For the text-containing cell, return its midpoint in (X, Y) coordinate format. 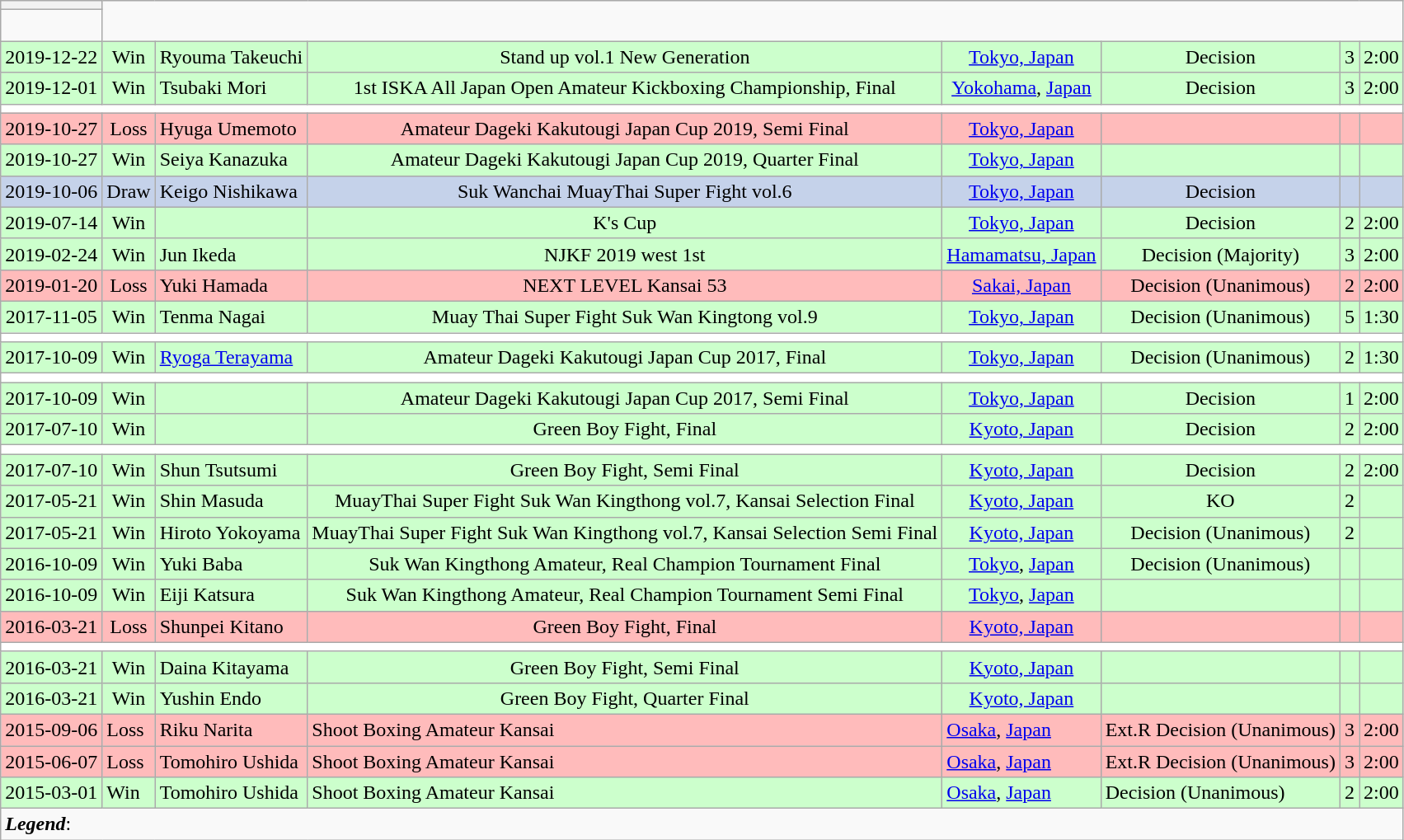
2017-11-05 (51, 317)
2015-03-01 (51, 793)
2015-06-07 (51, 761)
Shunpei Kitano (231, 626)
Daina Kitayama (231, 667)
Seiya Kanazuka (231, 160)
5 (1349, 317)
Yuki Hamada (231, 285)
2019-12-01 (51, 88)
Suk Wanchai MuayThai Super Fight vol.6 (625, 191)
2019-10-06 (51, 191)
Green Boy Fight, Quarter Final (625, 698)
Shin Masuda (231, 501)
Hamamatsu, Japan (1021, 254)
MuayThai Super Fight Suk Wan Kingthong vol.7, Kansai Selection Semi Final (625, 533)
Amateur Dageki Kakutougi Japan Cup 2019, Quarter Final (625, 160)
1st ISKA All Japan Open Amateur Kickboxing Championship, Final (625, 88)
Hiroto Yokoyama (231, 533)
2019-07-14 (51, 223)
NJKF 2019 west 1st (625, 254)
Suk Wan Kingthong Amateur, Real Champion Tournament Final (625, 564)
Draw (129, 191)
KO (1220, 501)
Ryoga Terayama (231, 358)
Suk Wan Kingthong Amateur, Real Champion Tournament Semi Final (625, 595)
Yokohama, Japan (1021, 88)
Yuki Baba (231, 564)
Amateur Dageki Kakutougi Japan Cup 2019, Semi Final (625, 129)
Legend: (702, 824)
Shun Tsutsumi (231, 470)
1 (1349, 398)
Jun Ikeda (231, 254)
MuayThai Super Fight Suk Wan Kingthong vol.7, Kansai Selection Final (625, 501)
2019-02-24 (51, 254)
Keigo Nishikawa (231, 191)
Tenma Nagai (231, 317)
Amateur Dageki Kakutougi Japan Cup 2017, Semi Final (625, 398)
Tsubaki Mori (231, 88)
Riku Narita (231, 730)
Muay Thai Super Fight Suk Wan Kingtong vol.9 (625, 317)
Ryouma Takeuchi (231, 57)
Stand up vol.1 New Generation (625, 57)
NEXT LEVEL Kansai 53 (625, 285)
Sakai, Japan (1021, 285)
Yushin Endo (231, 698)
K's Cup (625, 223)
Amateur Dageki Kakutougi Japan Cup 2017, Final (625, 358)
2019-01-20 (51, 285)
Eiji Katsura (231, 595)
Hyuga Umemoto (231, 129)
2019-12-22 (51, 57)
Decision (Majority) (1220, 254)
2015-09-06 (51, 730)
